Scan for the cell matching the given text and deliver its (x, y) coordinate at center. 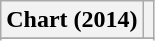
Chart (2014) (72, 20)
